Identify which cell holds the provided text, then report its [X, Y] central coordinate. 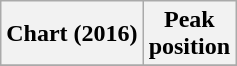
Chart (2016) [72, 34]
Peak position [189, 34]
